Find where the given text appears and provide that cell's center as (x, y) coordinate. 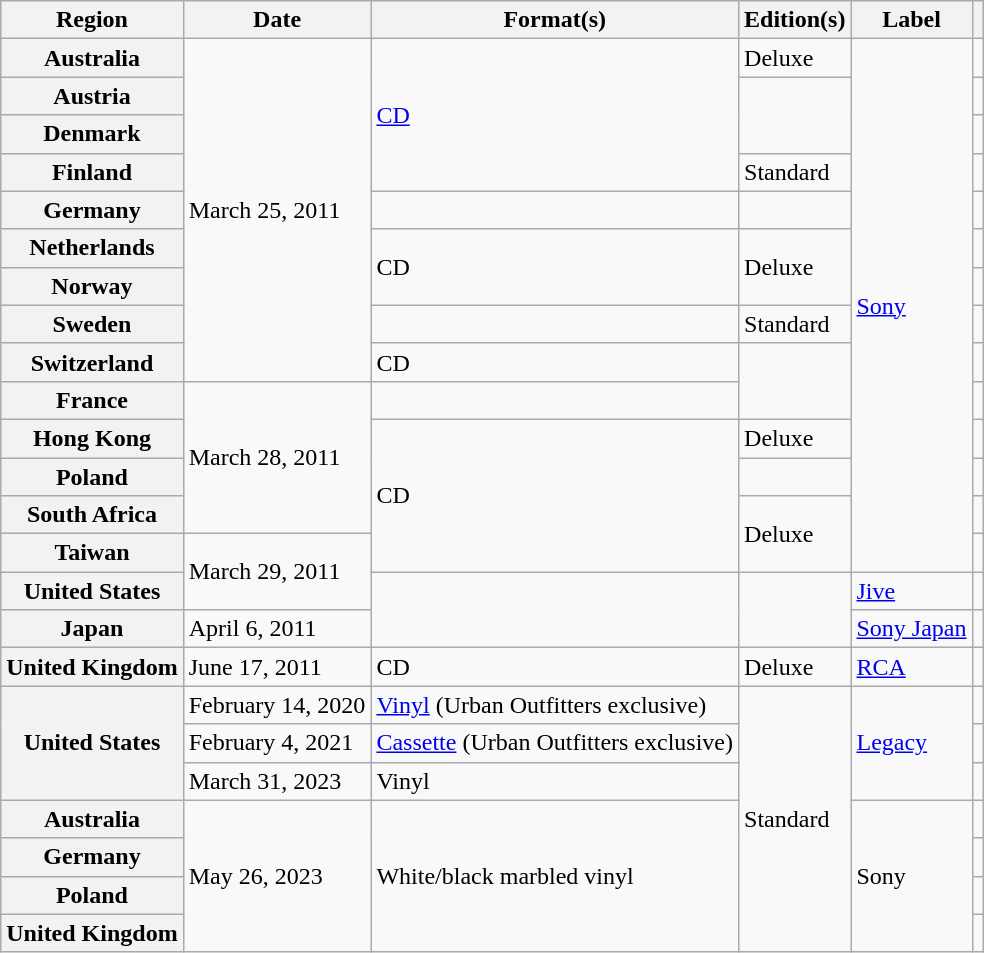
Legacy (912, 743)
Cassette (Urban Outfitters exclusive) (555, 743)
Austria (92, 96)
Label (912, 20)
Format(s) (555, 20)
February 14, 2020 (277, 705)
Finland (92, 172)
RCA (912, 667)
White/black marbled vinyl (555, 876)
Switzerland (92, 362)
March 25, 2011 (277, 210)
Norway (92, 286)
Sony Japan (912, 629)
February 4, 2021 (277, 743)
Region (92, 20)
Netherlands (92, 248)
Taiwan (92, 553)
Date (277, 20)
June 17, 2011 (277, 667)
April 6, 2011 (277, 629)
Japan (92, 629)
Vinyl (Urban Outfitters exclusive) (555, 705)
South Africa (92, 515)
Jive (912, 591)
March 29, 2011 (277, 572)
March 28, 2011 (277, 457)
Hong Kong (92, 438)
May 26, 2023 (277, 876)
Vinyl (555, 781)
France (92, 400)
Denmark (92, 134)
Edition(s) (795, 20)
Sweden (92, 324)
March 31, 2023 (277, 781)
